From the cell containing the given text, extract its center point as [X, Y] coordinate. 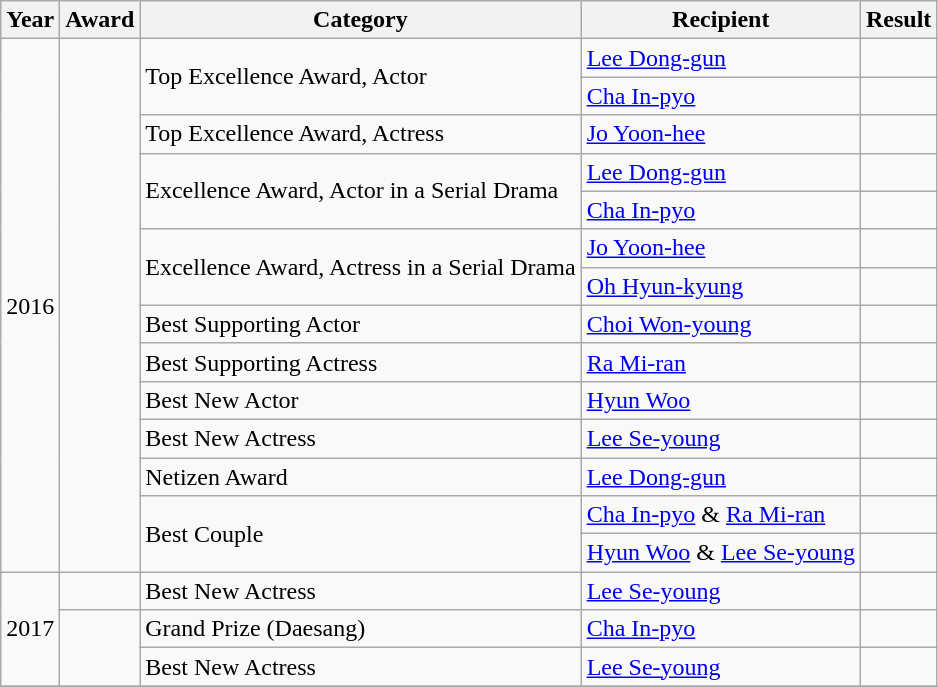
Top Excellence Award, Actress [360, 134]
Hyun Woo [720, 400]
Category [360, 20]
Grand Prize (Daesang) [360, 629]
Best Supporting Actress [360, 362]
Oh Hyun-kyung [720, 286]
Award [100, 20]
Hyun Woo & Lee Se-young [720, 553]
Top Excellence Award, Actor [360, 77]
Excellence Award, Actor in a Serial Drama [360, 191]
2016 [30, 306]
Recipient [720, 20]
Best Supporting Actor [360, 324]
Ra Mi-ran [720, 362]
2017 [30, 629]
Best New Actor [360, 400]
Choi Won-young [720, 324]
Cha In-pyo & Ra Mi-ran [720, 515]
Netizen Award [360, 477]
Best Couple [360, 534]
Excellence Award, Actress in a Serial Drama [360, 267]
Year [30, 20]
Result [898, 20]
